Extract the (X, Y) coordinate from the center of the cell holding the provided text.  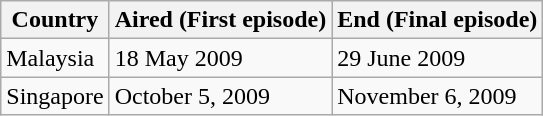
November 6, 2009 (438, 96)
Aired (First episode) (220, 20)
Country (55, 20)
October 5, 2009 (220, 96)
Malaysia (55, 58)
18 May 2009 (220, 58)
End (Final episode) (438, 20)
Singapore (55, 96)
29 June 2009 (438, 58)
